Detect which cell encompasses the target text, then output its [x, y] center coordinate. 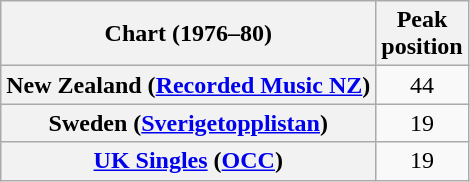
44 [422, 85]
UK Singles (OCC) [188, 161]
New Zealand (Recorded Music NZ) [188, 85]
Chart (1976–80) [188, 34]
Peakposition [422, 34]
Sweden (Sverigetopplistan) [188, 123]
